Scan for the cell matching the given text and deliver its (x, y) coordinate at center. 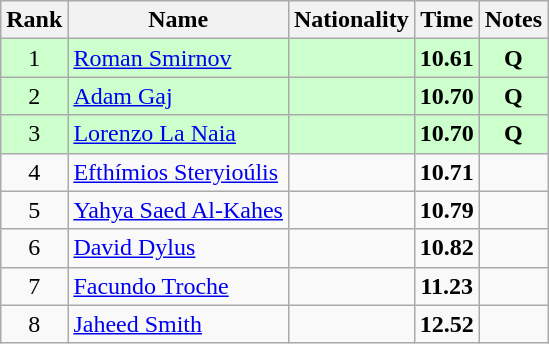
10.79 (446, 210)
6 (34, 248)
2 (34, 96)
11.23 (446, 286)
Jaheed Smith (178, 324)
Yahya Saed Al-Kahes (178, 210)
Name (178, 20)
8 (34, 324)
Roman Smirnov (178, 58)
12.52 (446, 324)
Lorenzo La Naia (178, 134)
Adam Gaj (178, 96)
10.61 (446, 58)
10.71 (446, 172)
Efthímios Steryioúlis (178, 172)
1 (34, 58)
Rank (34, 20)
Facundo Troche (178, 286)
Nationality (351, 20)
10.82 (446, 248)
3 (34, 134)
Time (446, 20)
David Dylus (178, 248)
7 (34, 286)
4 (34, 172)
5 (34, 210)
Notes (513, 20)
